Output the [X, Y] coordinate of the center of the cell containing the given text.  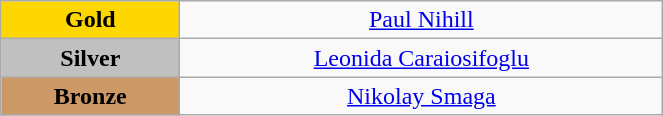
Gold [90, 20]
Silver [90, 58]
Paul Nihill [422, 20]
Leonida Caraiosifoglu [422, 58]
Nikolay Smaga [422, 96]
Bronze [90, 96]
